Extract the [x, y] coordinate from the center of the cell holding the provided text.  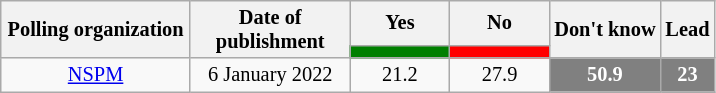
Yes [400, 22]
Lead [687, 29]
Polling organization [96, 29]
Date of publishment [270, 29]
23 [687, 75]
50.9 [604, 75]
21.2 [400, 75]
Don't know [604, 29]
NSPM [96, 75]
No [500, 22]
27.9 [500, 75]
6 January 2022 [270, 75]
